Extract the (x, y) coordinate from the center of the cell holding the provided text.  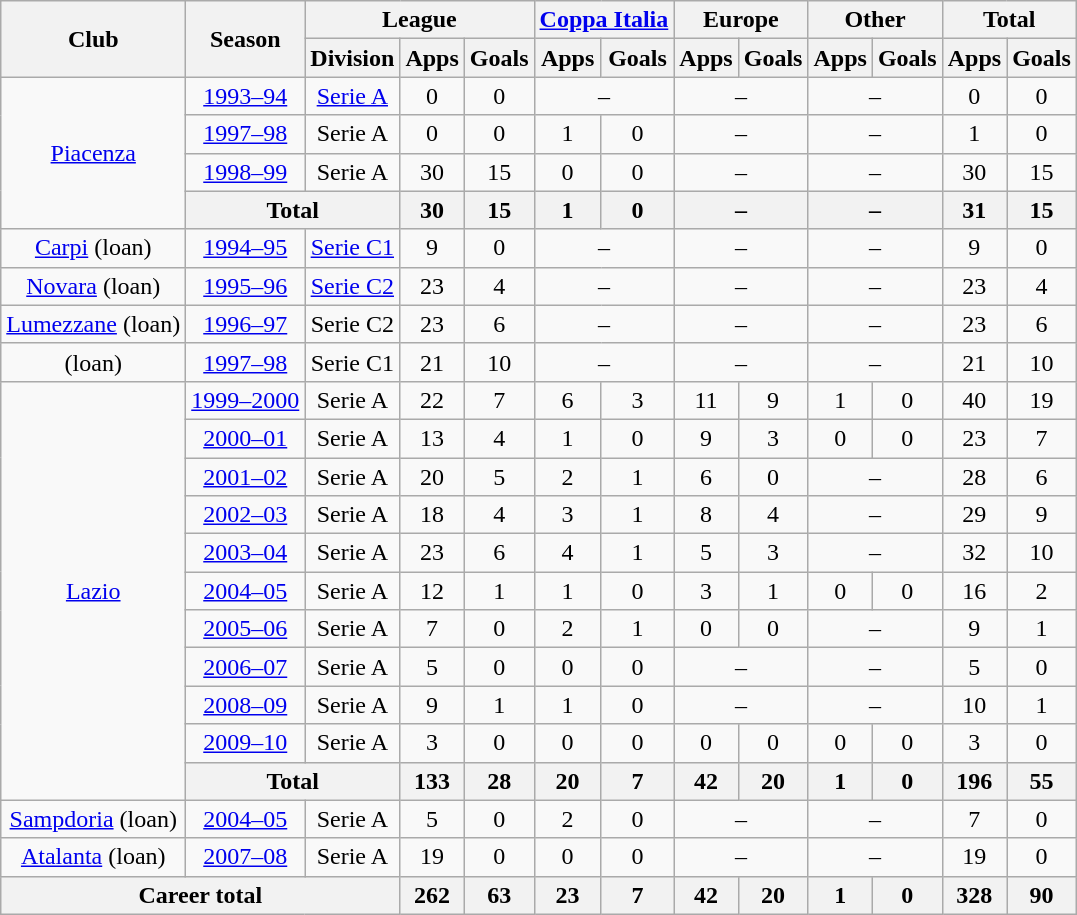
Coppa Italia (604, 20)
Season (246, 39)
League (420, 20)
Novara (loan) (94, 286)
Lazio (94, 590)
Sampdoria (loan) (94, 819)
29 (974, 515)
55 (1042, 781)
18 (432, 515)
2001–02 (246, 477)
2006–07 (246, 667)
Atalanta (loan) (94, 857)
133 (432, 781)
Piacenza (94, 153)
2008–09 (246, 705)
Club (94, 39)
16 (974, 591)
2009–10 (246, 743)
Lumezzane (loan) (94, 324)
328 (974, 895)
1998–99 (246, 172)
2002–03 (246, 515)
13 (432, 438)
Europe (741, 20)
2005–06 (246, 629)
2000–01 (246, 438)
2003–04 (246, 553)
40 (974, 400)
Other (875, 20)
8 (706, 515)
2007–08 (246, 857)
32 (974, 553)
1994–95 (246, 248)
1995–96 (246, 286)
(loan) (94, 362)
1996–97 (246, 324)
Division (352, 58)
262 (432, 895)
1999–2000 (246, 400)
196 (974, 781)
31 (974, 210)
Career total (200, 895)
90 (1042, 895)
11 (706, 400)
22 (432, 400)
1993–94 (246, 96)
Carpi (loan) (94, 248)
63 (499, 895)
12 (432, 591)
